Capture the cell that displays the provided text and extract its (X, Y) central coordinate. 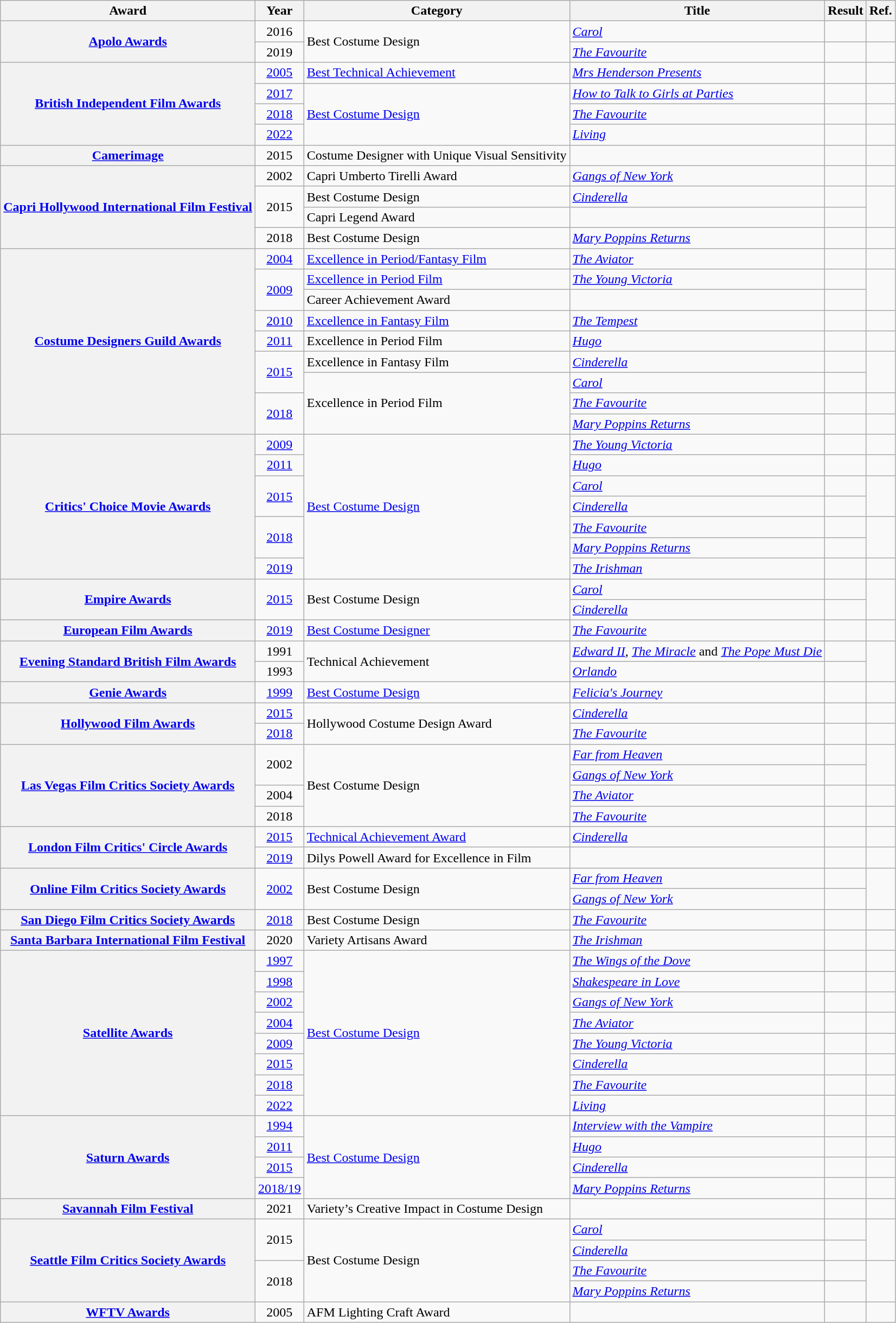
Variety’s Creative Impact in Costume Design (437, 1208)
1991 (279, 651)
2017 (279, 93)
Technical Achievement Award (437, 837)
Camerimage (128, 155)
1994 (279, 1126)
Las Vegas Film Critics Society Awards (128, 785)
Evening Standard British Film Awards (128, 662)
Critics' Choice Movie Awards (128, 506)
Edward II, The Miracle and The Pope Must Die (697, 651)
1993 (279, 672)
Seattle Film Critics Society Awards (128, 1260)
Mrs Henderson Presents (697, 73)
Excellence in Period/Fantasy Film (437, 259)
Year (279, 11)
Career Achievement Award (437, 300)
Costume Designers Guild Awards (128, 342)
1997 (279, 961)
2010 (279, 321)
AFM Lighting Craft Award (437, 1312)
Online Film Critics Society Awards (128, 888)
Best Costume Designer (437, 631)
2016 (279, 31)
2018/19 (279, 1188)
Hollywood Costume Design Award (437, 723)
European Film Awards (128, 631)
Capri Legend Award (437, 217)
Savannah Film Festival (128, 1208)
Satellite Awards (128, 1033)
Capri Umberto Tirelli Award (437, 176)
Shakespeare in Love (697, 982)
Dilys Powell Award for Excellence in Film (437, 857)
Title (697, 11)
Ref. (881, 11)
Interview with the Vampire (697, 1126)
The Tempest (697, 321)
Best Technical Achievement (437, 73)
Orlando (697, 672)
San Diego Film Critics Society Awards (128, 920)
The Wings of the Dove (697, 961)
Santa Barbara International Film Festival (128, 940)
1999 (279, 692)
Felicia's Journey (697, 692)
Genie Awards (128, 692)
Hollywood Film Awards (128, 723)
Technical Achievement (437, 662)
Variety Artisans Award (437, 940)
Costume Designer with Unique Visual Sensitivity (437, 155)
Result (846, 11)
WFTV Awards (128, 1312)
2021 (279, 1208)
Apolo Awards (128, 42)
Award (128, 11)
2020 (279, 940)
Category (437, 11)
How to Talk to Girls at Parties (697, 93)
1998 (279, 982)
Capri Hollywood International Film Festival (128, 207)
London Film Critics' Circle Awards (128, 847)
Saturn Awards (128, 1157)
Empire Awards (128, 599)
British Independent Film Awards (128, 104)
